Capture the cell that displays the provided text and extract its (X, Y) central coordinate. 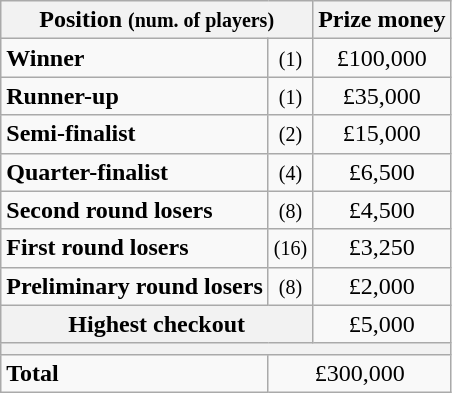
£3,250 (382, 248)
(2) (290, 134)
First round losers (135, 248)
£5,000 (382, 324)
£300,000 (360, 373)
Runner-up (135, 96)
£4,500 (382, 210)
(16) (290, 248)
£6,500 (382, 172)
£100,000 (382, 58)
Position (num. of players) (157, 20)
Preliminary round losers (135, 286)
Second round losers (135, 210)
£35,000 (382, 96)
Semi-finalist (135, 134)
Total (135, 373)
Prize money (382, 20)
£15,000 (382, 134)
£2,000 (382, 286)
Winner (135, 58)
Quarter-finalist (135, 172)
(4) (290, 172)
Highest checkout (157, 324)
